Identify which cell holds the provided text, then report its (X, Y) central coordinate. 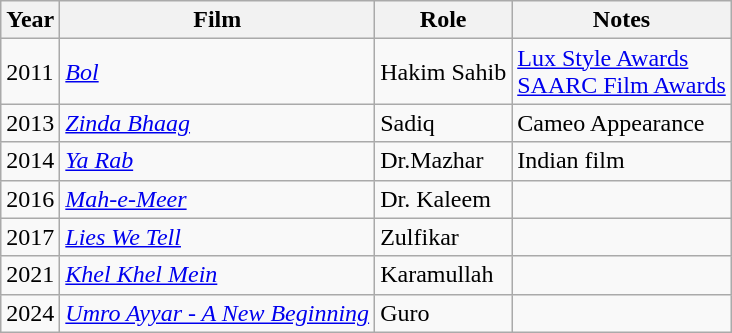
2011 (30, 72)
2021 (30, 275)
Film (218, 20)
Year (30, 20)
Lux Style AwardsSAARC Film Awards (622, 72)
2024 (30, 313)
Lies We Tell (218, 237)
Bol (218, 72)
Zulfikar (444, 237)
Mah-e-Meer (218, 199)
Role (444, 20)
Umro Ayyar - A New Beginning (218, 313)
Karamullah (444, 275)
Zinda Bhaag (218, 123)
2016 (30, 199)
Khel Khel Mein (218, 275)
Guro (444, 313)
Sadiq (444, 123)
Dr.Mazhar (444, 161)
2013 (30, 123)
2014 (30, 161)
Notes (622, 20)
Hakim Sahib (444, 72)
2017 (30, 237)
Indian film (622, 161)
Cameo Appearance (622, 123)
Ya Rab (218, 161)
Dr. Kaleem (444, 199)
